Capture the cell that displays the provided text and extract its (x, y) central coordinate. 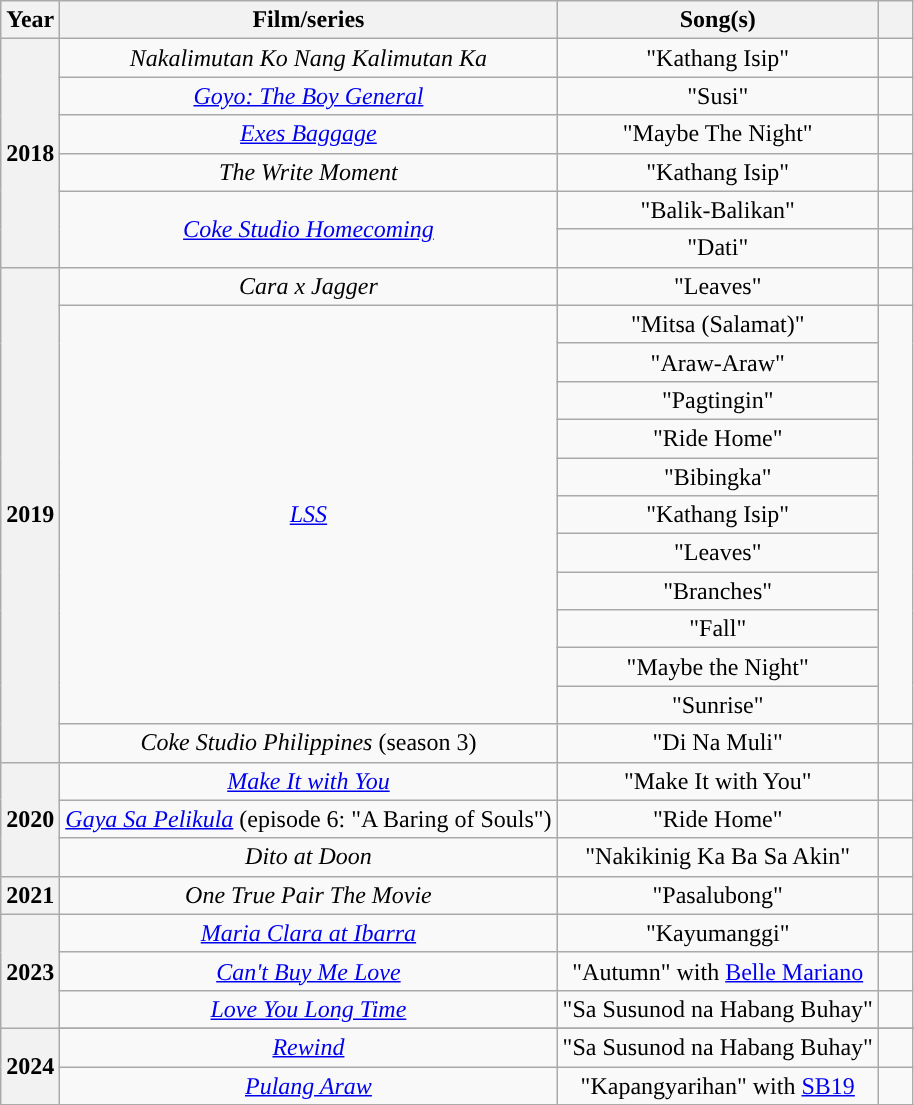
Dito at Doon (308, 857)
"Maybe the Night" (718, 667)
2024 (30, 1066)
2020 (30, 819)
Gaya Sa Pelikula (episode 6: "A Baring of Souls") (308, 819)
"Mitsa (Salamat)" (718, 324)
"Susi" (718, 96)
"Dati" (718, 248)
Goyo: The Boy General (308, 96)
Year (30, 20)
2019 (30, 514)
The Write Moment (308, 172)
Coke Studio Philippines (season 3) (308, 743)
2023 (30, 971)
One True Pair The Movie (308, 895)
"Araw-Araw" (718, 362)
"Nakikinig Ka Ba Sa Akin" (718, 857)
Rewind (308, 1047)
Film/series (308, 20)
Nakalimutan Ko Nang Kalimutan Ka (308, 58)
Love You Long Time (308, 1009)
"Di Na Muli" (718, 743)
Can't Buy Me Love (308, 971)
"Make It with You" (718, 781)
"Kapangyarihan" with SB19 (718, 1085)
"Pasalubong" (718, 895)
"Bibingka" (718, 477)
Coke Studio Homecoming (308, 229)
"Maybe The Night" (718, 134)
"Kayumanggi" (718, 933)
"Fall" (718, 629)
"Autumn" with Belle Mariano (718, 971)
"Sunrise" (718, 705)
"Branches" (718, 591)
2021 (30, 895)
Pulang Araw (308, 1085)
Make It with You (308, 781)
LSS (308, 514)
Cara x Jagger (308, 286)
"Pagtingin" (718, 400)
"Balik-Balikan" (718, 210)
2018 (30, 153)
Exes Baggage (308, 134)
Song(s) (718, 20)
Maria Clara at Ibarra (308, 933)
